Detect which cell encompasses the target text, then output its (x, y) center coordinate. 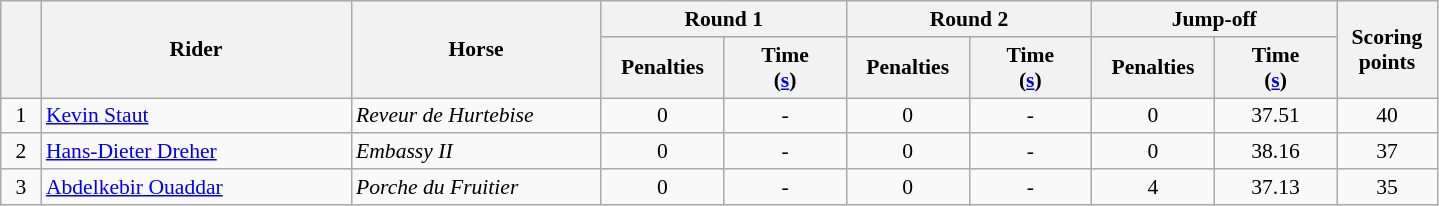
Embassy II (476, 152)
Round 2 (968, 19)
3 (21, 187)
Kevin Staut (196, 116)
Round 1 (724, 19)
Abdelkebir Ouaddar (196, 187)
Scoringpoints (1387, 50)
37 (1387, 152)
37.51 (1276, 116)
1 (21, 116)
38.16 (1276, 152)
Porche du Fruitier (476, 187)
35 (1387, 187)
Jump-off (1214, 19)
Horse (476, 50)
40 (1387, 116)
Hans-Dieter Dreher (196, 152)
4 (1154, 187)
2 (21, 152)
Reveur de Hurtebise (476, 116)
37.13 (1276, 187)
Rider (196, 50)
